For the text-containing cell, return its midpoint in (x, y) coordinate format. 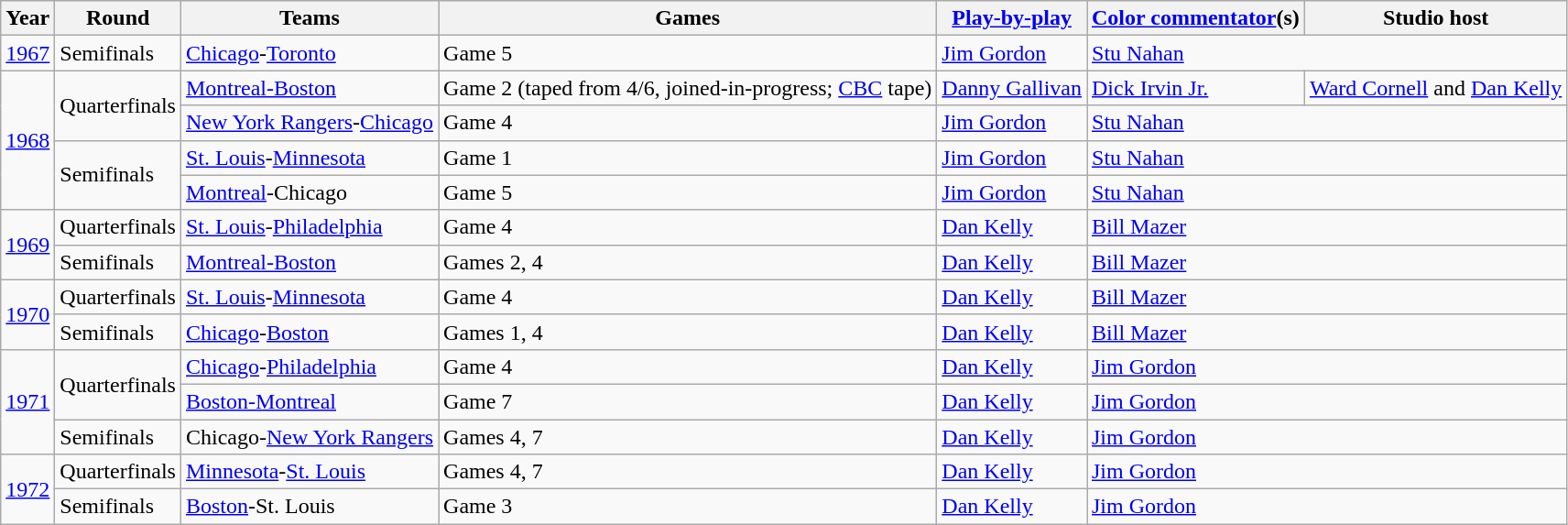
Dick Irvin Jr. (1195, 88)
Danny Gallivan (1012, 88)
Color commentator(s) (1195, 18)
New York Rangers-Chicago (310, 123)
Ward Cornell and Dan Kelly (1435, 88)
1967 (27, 53)
Chicago-Philadelphia (310, 366)
Games (688, 18)
Montreal-Chicago (310, 192)
Teams (310, 18)
Boston-Montreal (310, 401)
1969 (27, 245)
1968 (27, 140)
St. Louis-Philadelphia (310, 227)
Play-by-play (1012, 18)
1971 (27, 401)
Game 1 (688, 158)
Chicago-Toronto (310, 53)
Boston-St. Louis (310, 507)
Games 2, 4 (688, 262)
Game 7 (688, 401)
Games 1, 4 (688, 332)
Game 2 (taped from 4/6, joined-in-progress; CBC tape) (688, 88)
Studio host (1435, 18)
Chicago-New York Rangers (310, 437)
Chicago-Boston (310, 332)
Minnesota-St. Louis (310, 472)
1970 (27, 314)
Game 3 (688, 507)
1972 (27, 489)
Round (118, 18)
Year (27, 18)
